Return [x, y] of the center of cell containing provided text 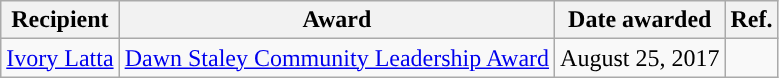
Recipient [60, 20]
Award [336, 20]
Ivory Latta [60, 58]
Date awarded [640, 20]
Dawn Staley Community Leadership Award [336, 58]
Ref. [752, 20]
August 25, 2017 [640, 58]
